Locate the cell with the specified text and output its [X, Y] center coordinate. 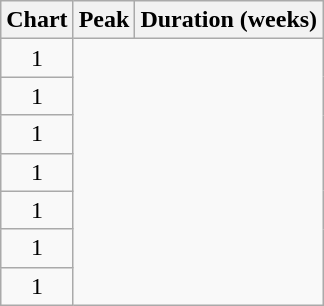
Duration (weeks) [229, 20]
Peak [104, 20]
Chart [37, 20]
